Detect which cell encompasses the target text, then output its [x, y] center coordinate. 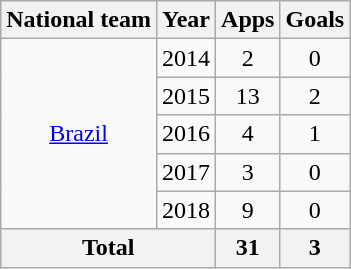
2018 [186, 210]
2016 [186, 134]
Apps [248, 20]
Goals [315, 20]
4 [248, 134]
Total [108, 248]
31 [248, 248]
2014 [186, 58]
13 [248, 96]
9 [248, 210]
1 [315, 134]
National team [79, 20]
Year [186, 20]
Brazil [79, 134]
2015 [186, 96]
2017 [186, 172]
